Output the [X, Y] coordinate of the center of the cell containing the given text.  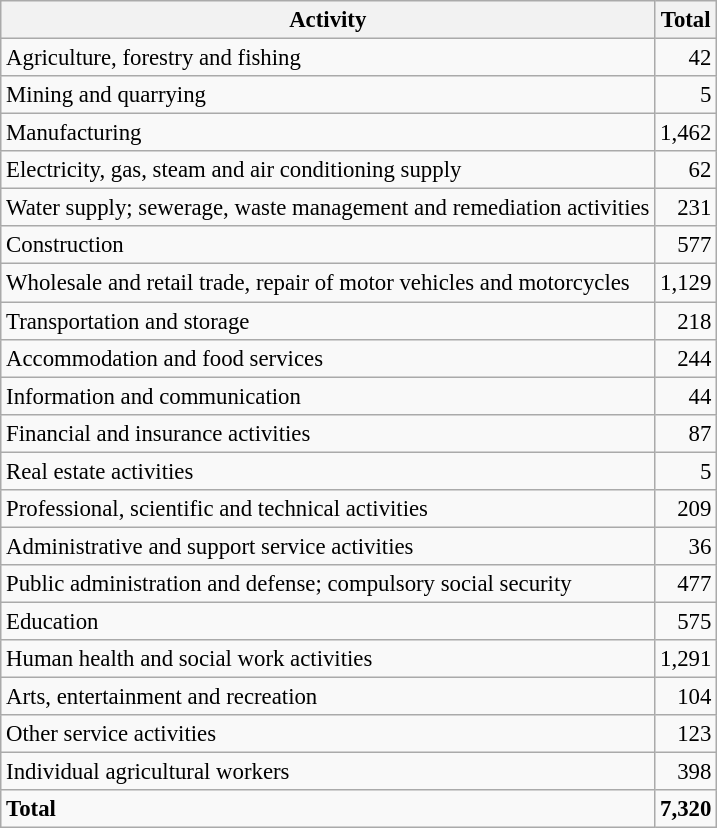
Human health and social work activities [328, 659]
398 [686, 772]
575 [686, 621]
123 [686, 734]
231 [686, 208]
36 [686, 546]
Wholesale and retail trade, repair of motor vehicles and motorcycles [328, 283]
Education [328, 621]
Manufacturing [328, 133]
104 [686, 697]
244 [686, 358]
Agriculture, forestry and fishing [328, 58]
Water supply; sewerage, waste management and remediation activities [328, 208]
Mining and quarrying [328, 95]
209 [686, 509]
Public administration and defense; compulsory social security [328, 584]
42 [686, 58]
Construction [328, 245]
44 [686, 396]
Activity [328, 20]
1,291 [686, 659]
87 [686, 433]
Individual agricultural workers [328, 772]
7,320 [686, 809]
Accommodation and food services [328, 358]
Information and communication [328, 396]
62 [686, 170]
1,462 [686, 133]
577 [686, 245]
218 [686, 321]
Arts, entertainment and recreation [328, 697]
Financial and insurance activities [328, 433]
Real estate activities [328, 471]
Other service activities [328, 734]
Administrative and support service activities [328, 546]
Transportation and storage [328, 321]
Professional, scientific and technical activities [328, 509]
1,129 [686, 283]
477 [686, 584]
Electricity, gas, steam and air conditioning supply [328, 170]
